Return the (x, y) coordinate for the center point of the cell that contains the specified text.  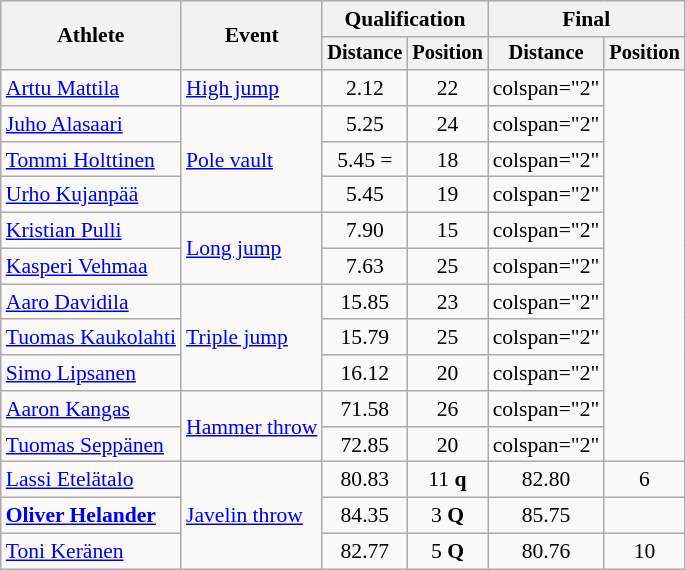
18 (447, 160)
72.85 (364, 445)
80.76 (546, 552)
Javelin throw (252, 516)
7.90 (364, 231)
Tommi Holttinen (91, 160)
Tuomas Seppänen (91, 445)
5.45 (364, 195)
Long jump (252, 248)
23 (447, 302)
5.25 (364, 124)
Oliver Helander (91, 516)
26 (447, 409)
15 (447, 231)
High jump (252, 88)
Toni Keränen (91, 552)
Tuomas Kaukolahti (91, 338)
Kasperi Vehmaa (91, 267)
6 (644, 480)
2.12 (364, 88)
22 (447, 88)
Athlete (91, 36)
71.58 (364, 409)
Final (586, 19)
85.75 (546, 516)
82.77 (364, 552)
24 (447, 124)
Aaro Davidila (91, 302)
5 Q (447, 552)
3 Q (447, 516)
Hammer throw (252, 426)
84.35 (364, 516)
11 q (447, 480)
15.79 (364, 338)
Urho Kujanpää (91, 195)
Qualification (404, 19)
15.85 (364, 302)
Kristian Pulli (91, 231)
80.83 (364, 480)
Simo Lipsanen (91, 373)
10 (644, 552)
5.45 = (364, 160)
Event (252, 36)
Triple jump (252, 338)
Juho Alasaari (91, 124)
Lassi Etelätalo (91, 480)
19 (447, 195)
Pole vault (252, 160)
Arttu Mattila (91, 88)
82.80 (546, 480)
16.12 (364, 373)
7.63 (364, 267)
Aaron Kangas (91, 409)
